Capture the cell that displays the provided text and extract its (x, y) central coordinate. 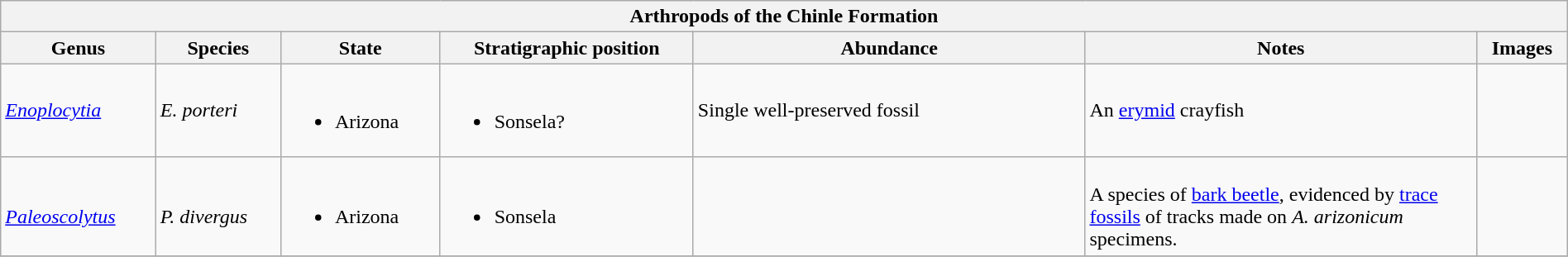
An erymid crayfish (1281, 111)
State (361, 48)
Sonsela? (566, 111)
Single well-preserved fossil (889, 111)
Species (218, 48)
E. porteri (218, 111)
Paleoscolytus (79, 207)
Sonsela (566, 207)
Enoplocytia (79, 111)
Genus (79, 48)
Abundance (889, 48)
Stratigraphic position (566, 48)
Arthropods of the Chinle Formation (784, 17)
A species of bark beetle, evidenced by trace fossils of tracks made on A. arizonicum specimens. (1281, 207)
P. divergus (218, 207)
Images (1523, 48)
Notes (1281, 48)
